Extract the (X, Y) coordinate from the center of the cell holding the provided text.  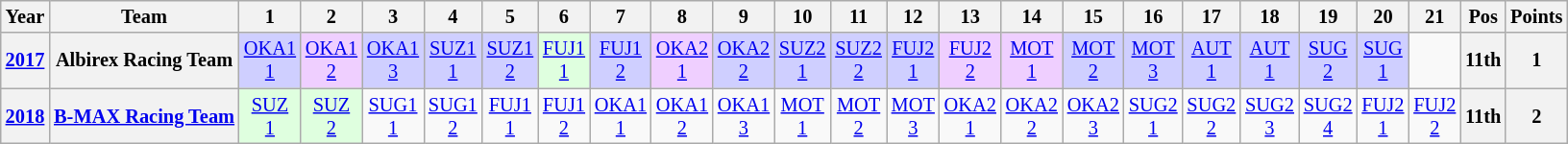
16 (1153, 16)
Year (25, 16)
9 (744, 16)
SUG23 (1270, 116)
B-MAX Racing Team (144, 116)
SUZ1 (270, 116)
5 (510, 16)
18 (1270, 16)
SUG21 (1153, 116)
11 (858, 16)
10 (802, 16)
3 (393, 16)
21 (1434, 16)
2017 (25, 60)
SUZ21 (802, 60)
15 (1093, 16)
4 (453, 16)
SUG2 (1328, 60)
SUG24 (1328, 116)
6 (564, 16)
SUZ12 (510, 60)
SUG12 (453, 116)
17 (1211, 16)
Albirex Racing Team (144, 60)
SUZ2 (331, 116)
12 (913, 16)
20 (1383, 16)
13 (970, 16)
SUG22 (1211, 116)
Pos (1483, 16)
Team (144, 16)
Points (1536, 16)
14 (1032, 16)
19 (1328, 16)
2018 (25, 116)
SUG11 (393, 116)
OKA23 (1093, 116)
7 (621, 16)
SUZ11 (453, 60)
SUZ22 (858, 60)
8 (682, 16)
SUG1 (1383, 60)
